Return the [x, y] coordinate for the center point of the cell that contains the specified text.  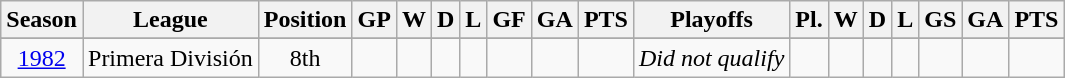
Primera División [170, 58]
1982 [42, 58]
Did not qualify [711, 58]
Season [42, 20]
GS [940, 20]
GF [509, 20]
League [170, 20]
Position [305, 20]
GP [374, 20]
Pl. [809, 20]
Playoffs [711, 20]
8th [305, 58]
